Identify which cell holds the provided text, then report its (x, y) central coordinate. 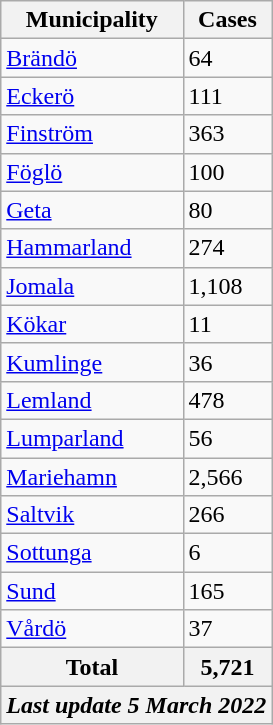
Kökar (92, 324)
Brändö (92, 58)
274 (228, 248)
5,721 (228, 667)
Lemland (92, 400)
111 (228, 96)
Vårdö (92, 629)
Geta (92, 210)
Jomala (92, 286)
56 (228, 438)
Last update 5 March 2022 (136, 705)
Kumlinge (92, 362)
11 (228, 324)
165 (228, 591)
Mariehamn (92, 477)
100 (228, 172)
64 (228, 58)
Föglö (92, 172)
6 (228, 553)
Lumparland (92, 438)
37 (228, 629)
Hammarland (92, 248)
Sottunga (92, 553)
Finström (92, 134)
80 (228, 210)
1,108 (228, 286)
36 (228, 362)
Sund (92, 591)
266 (228, 515)
Eckerö (92, 96)
2,566 (228, 477)
363 (228, 134)
478 (228, 400)
Total (92, 667)
Municipality (92, 20)
Saltvik (92, 515)
Cases (228, 20)
